Provide the [x, y] coordinate of the cell's center where the given text is located.  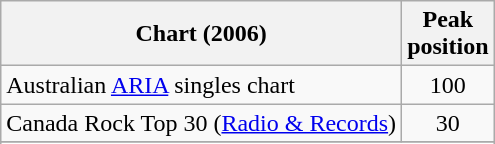
Canada Rock Top 30 (Radio & Records) [202, 123]
100 [448, 85]
Peakposition [448, 34]
Chart (2006) [202, 34]
30 [448, 123]
Australian ARIA singles chart [202, 85]
